Locate the cell with the specified text and output its (x, y) center coordinate. 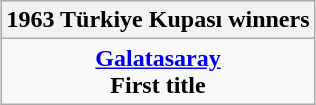
1963 Türkiye Kupası winners (158, 20)
GalatasarayFirst title (158, 72)
